Identify which cell holds the provided text, then report its [x, y] central coordinate. 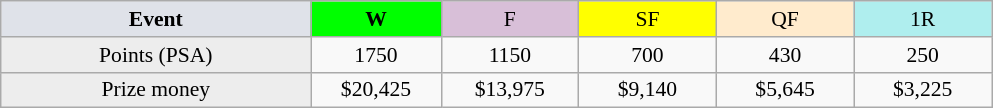
1150 [510, 55]
QF [785, 19]
F [510, 19]
Prize money [156, 90]
1R [923, 19]
Event [156, 19]
Points (PSA) [156, 55]
W [376, 19]
$9,140 [648, 90]
$5,645 [785, 90]
1750 [376, 55]
$20,425 [376, 90]
$13,975 [510, 90]
$3,225 [923, 90]
SF [648, 19]
700 [648, 55]
430 [785, 55]
250 [923, 55]
